Provide the [X, Y] coordinate of the cell's center where the given text is located.  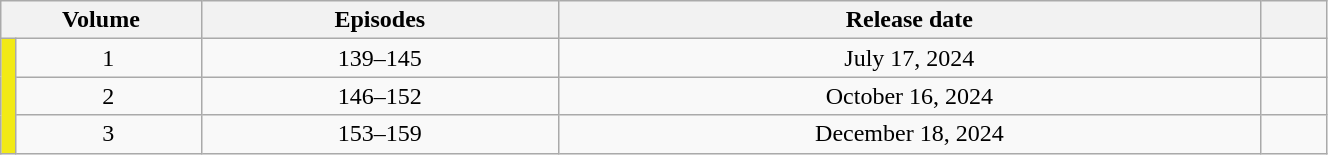
153–159 [380, 134]
July 17, 2024 [910, 58]
October 16, 2024 [910, 96]
Release date [910, 20]
December 18, 2024 [910, 134]
1 [108, 58]
2 [108, 96]
146–152 [380, 96]
139–145 [380, 58]
3 [108, 134]
Episodes [380, 20]
Volume [101, 20]
